For the text-containing cell, return its midpoint in [X, Y] coordinate format. 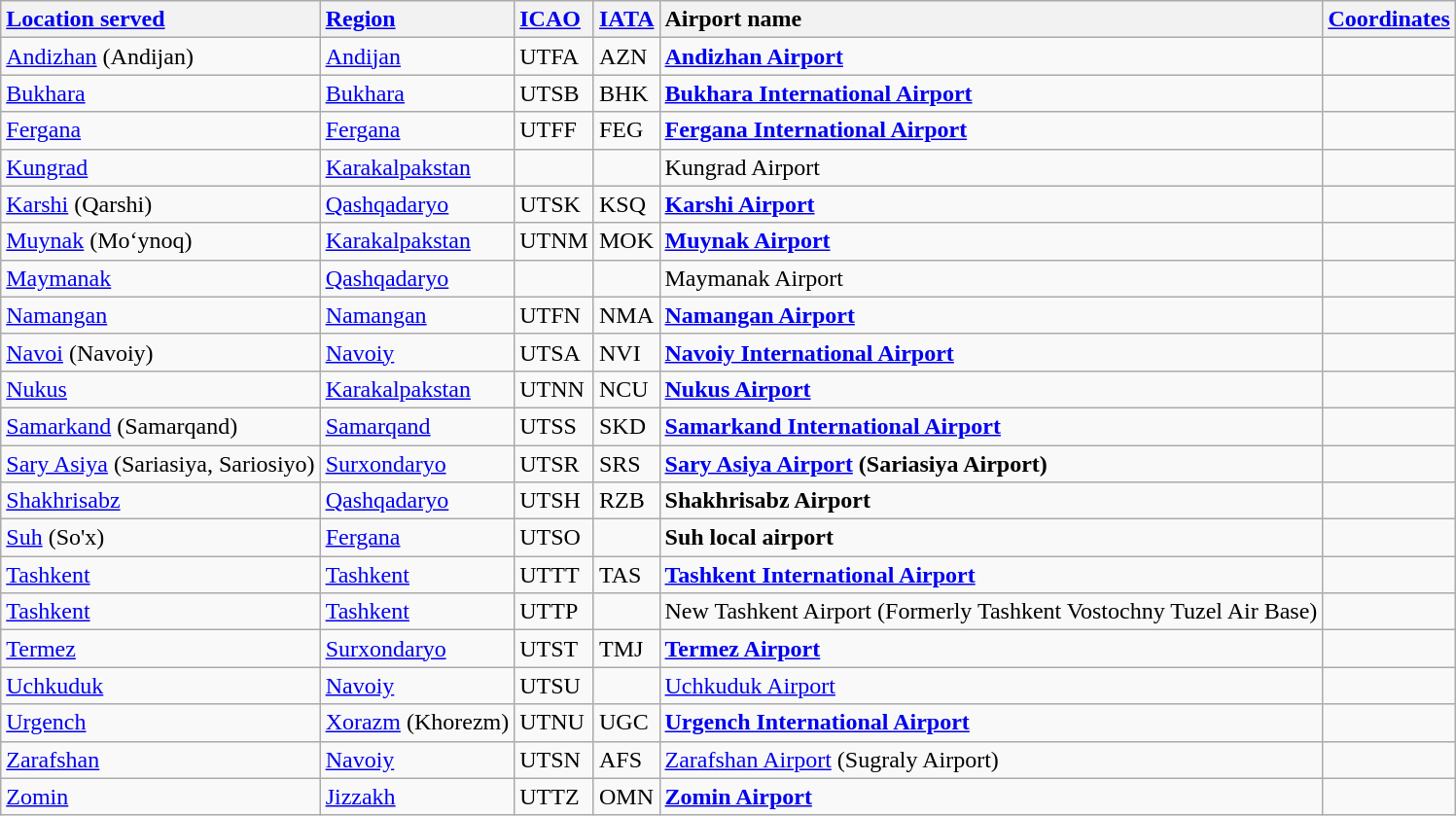
Shakhrisabz [160, 501]
UTSK [554, 204]
UTNM [554, 241]
Suh (So'x) [160, 538]
Samarqand [417, 426]
SKD [626, 426]
Nukus Airport [991, 389]
Andizhan Airport [991, 56]
Navoi (Navoiy) [160, 352]
Airport name [991, 19]
Karshi Airport [991, 204]
UTSU [554, 686]
UTSB [554, 93]
UTFF [554, 130]
Suh local airport [991, 538]
TAS [626, 575]
Location served [160, 19]
UTNU [554, 723]
UTSH [554, 501]
UTTZ [554, 797]
UTSR [554, 464]
Zarafshan [160, 760]
Muynak (Mo‘ynoq) [160, 241]
MOK [626, 241]
New Tashkent Airport (Formerly Tashkent Vostochny Tuzel Air Base) [991, 612]
RZB [626, 501]
Zomin [160, 797]
UTTP [554, 612]
Samarkand (Samarqand) [160, 426]
Urgench International Airport [991, 723]
UTSN [554, 760]
Namangan Airport [991, 315]
SRS [626, 464]
UTSA [554, 352]
Kungrad Airport [991, 167]
UTTT [554, 575]
Maymanak [160, 278]
UTSS [554, 426]
Sary Asiya (Sariasiya, Sariosiyo) [160, 464]
UTFN [554, 315]
FEG [626, 130]
Kungrad [160, 167]
NCU [626, 389]
Karshi (Qarshi) [160, 204]
UTST [554, 649]
KSQ [626, 204]
ICAO [554, 19]
Shakhrisabz Airport [991, 501]
Tashkent International Airport [991, 575]
Andizhan (Andijan) [160, 56]
OMN [626, 797]
Coordinates [1389, 19]
Maymanak Airport [991, 278]
Xorazm (Khorezm) [417, 723]
Fergana International Airport [991, 130]
UGC [626, 723]
Uchkuduk [160, 686]
Samarkand International Airport [991, 426]
IATA [626, 19]
Urgench [160, 723]
Sary Asiya Airport (Sariasiya Airport) [991, 464]
Bukhara International Airport [991, 93]
Zarafshan Airport (Sugraly Airport) [991, 760]
NMA [626, 315]
Jizzakh [417, 797]
Termez [160, 649]
UTFA [554, 56]
Nukus [160, 389]
NVI [626, 352]
Navoiy International Airport [991, 352]
Zomin Airport [991, 797]
BHK [626, 93]
Uchkuduk Airport [991, 686]
Region [417, 19]
Andijan [417, 56]
UTSO [554, 538]
TMJ [626, 649]
UTNN [554, 389]
Muynak Airport [991, 241]
AZN [626, 56]
Termez Airport [991, 649]
AFS [626, 760]
